Capture the cell that displays the provided text and extract its (x, y) central coordinate. 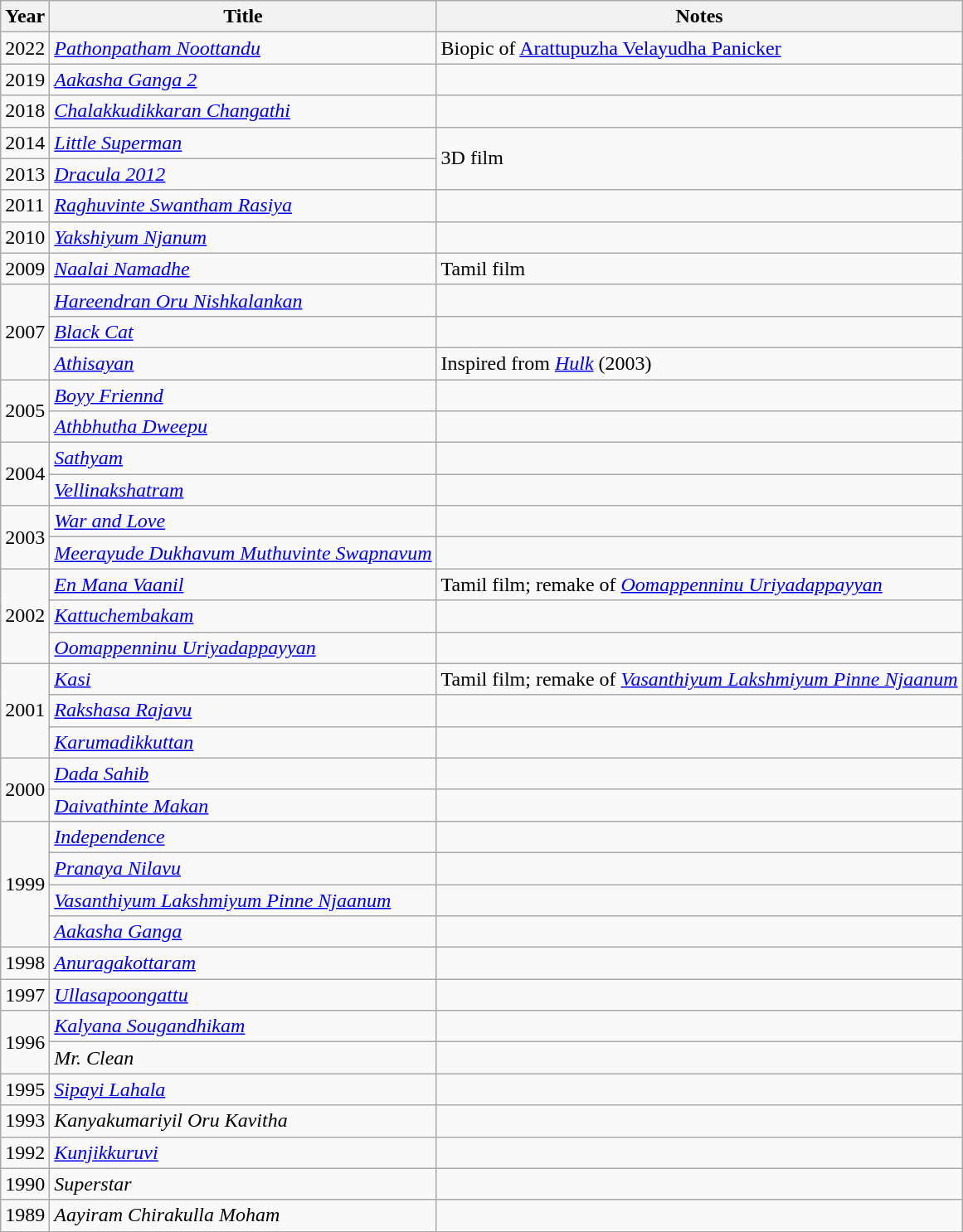
Notes (699, 17)
Raghuvinte Swantham Rasiya (243, 206)
Anuragakottaram (243, 963)
Oomappenninu Uriyadappayyan (243, 648)
Athbhutha Dweepu (243, 427)
3D film (699, 158)
1999 (25, 884)
Year (25, 17)
Independence (243, 837)
Sathyam (243, 458)
Mr. Clean (243, 1058)
1998 (25, 963)
Meerayude Dukhavum Muthuvinte Swapnavum (243, 553)
Rakshasa Rajavu (243, 711)
Naalai Namadhe (243, 269)
Karumadikkuttan (243, 742)
Biopic of Arattupuzha Velayudha Panicker (699, 48)
1993 (25, 1121)
Yakshiyum Njanum (243, 237)
2005 (25, 411)
Aakasha Ganga 2 (243, 80)
Daivathinte Makan (243, 805)
Tamil film; remake of Oomappenninu Uriyadappayyan (699, 584)
2013 (25, 174)
Boyy Friennd (243, 395)
Vellinakshatram (243, 490)
Pranaya Nilavu (243, 868)
Aayiram Chirakulla Moham (243, 1215)
Kunjikkuruvi (243, 1152)
Athisayan (243, 363)
2000 (25, 789)
Hareendran Oru Nishkalankan (243, 300)
Vasanthiyum Lakshmiyum Pinne Njaanum (243, 900)
2007 (25, 332)
1990 (25, 1184)
Black Cat (243, 332)
Pathonpatham Noottandu (243, 48)
2002 (25, 616)
Little Superman (243, 143)
Kattuchembakam (243, 616)
2010 (25, 237)
Kasi (243, 679)
Aakasha Ganga (243, 932)
2014 (25, 143)
1996 (25, 1042)
1992 (25, 1152)
Tamil film (699, 269)
2003 (25, 537)
2018 (25, 111)
2004 (25, 474)
Tamil film; remake of Vasanthiyum Lakshmiyum Pinne Njaanum (699, 679)
1997 (25, 995)
Title (243, 17)
Inspired from Hulk (2003) (699, 363)
Dracula 2012 (243, 174)
2019 (25, 80)
Kanyakumariyil Oru Kavitha (243, 1121)
2022 (25, 48)
Chalakkudikkaran Changathi (243, 111)
Ullasapoongattu (243, 995)
Superstar (243, 1184)
2011 (25, 206)
En Mana Vaanil (243, 584)
Dada Sahib (243, 774)
2001 (25, 711)
Sipayi Lahala (243, 1089)
1995 (25, 1089)
Kalyana Sougandhikam (243, 1026)
2009 (25, 269)
War and Love (243, 521)
1989 (25, 1215)
